From the cell containing the given text, extract its center point as (x, y) coordinate. 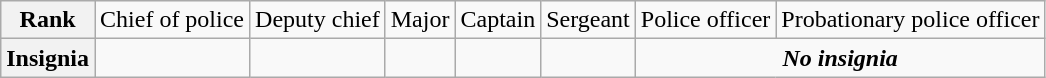
Captain (498, 20)
Rank (48, 20)
Insignia (48, 58)
Chief of police (172, 20)
No insignia (840, 58)
Major (420, 20)
Police officer (706, 20)
Probationary police officer (910, 20)
Sergeant (588, 20)
Deputy chief (318, 20)
